Detect which cell encompasses the target text, then output its (x, y) center coordinate. 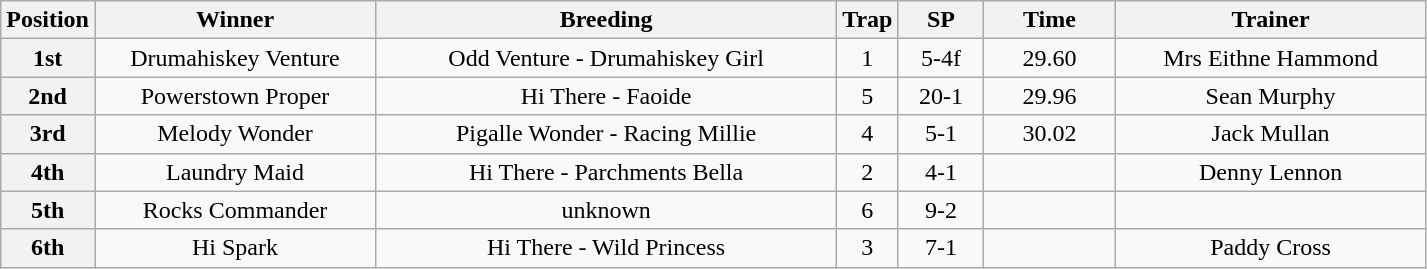
Mrs Eithne Hammond (1270, 58)
20-1 (941, 96)
4 (868, 134)
Position (48, 20)
Odd Venture - Drumahiskey Girl (606, 58)
6 (868, 210)
7-1 (941, 248)
30.02 (1050, 134)
Hi Spark (234, 248)
Trainer (1270, 20)
1 (868, 58)
29.60 (1050, 58)
Hi There - Wild Princess (606, 248)
5th (48, 210)
Breeding (606, 20)
Time (1050, 20)
6th (48, 248)
Paddy Cross (1270, 248)
Rocks Commander (234, 210)
Denny Lennon (1270, 172)
2nd (48, 96)
Sean Murphy (1270, 96)
5-1 (941, 134)
29.96 (1050, 96)
4th (48, 172)
Trap (868, 20)
Hi There - Parchments Bella (606, 172)
Jack Mullan (1270, 134)
Melody Wonder (234, 134)
3 (868, 248)
Pigalle Wonder - Racing Millie (606, 134)
3rd (48, 134)
SP (941, 20)
Winner (234, 20)
unknown (606, 210)
9-2 (941, 210)
Drumahiskey Venture (234, 58)
5-4f (941, 58)
4-1 (941, 172)
5 (868, 96)
1st (48, 58)
2 (868, 172)
Hi There - Faoide (606, 96)
Laundry Maid (234, 172)
Powerstown Proper (234, 96)
